Output the (X, Y) coordinate of the center of the cell containing the given text.  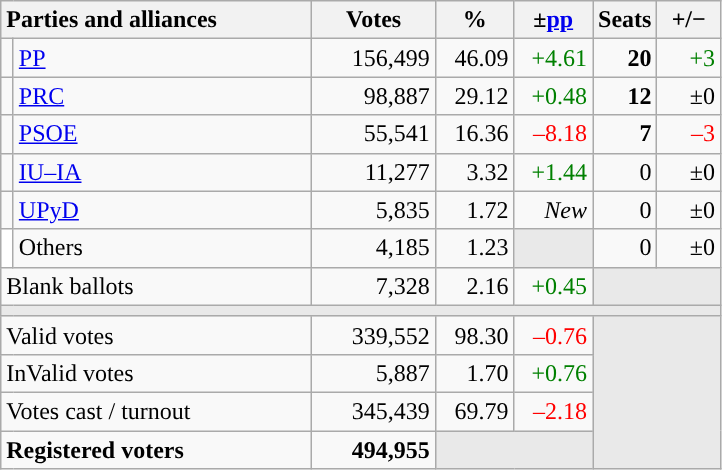
+3 (689, 58)
Parties and alliances (156, 20)
IU–IA (162, 172)
2.16 (474, 286)
+0.48 (554, 96)
PSOE (162, 134)
+4.61 (554, 58)
Votes (374, 20)
3.32 (474, 172)
Valid votes (156, 335)
29.12 (474, 96)
5,835 (374, 210)
46.09 (474, 58)
+1.44 (554, 172)
PP (162, 58)
InValid votes (156, 373)
5,887 (374, 373)
4,185 (374, 248)
494,955 (374, 449)
Others (162, 248)
69.79 (474, 411)
+/− (689, 20)
16.36 (474, 134)
1.72 (474, 210)
Seats (624, 20)
55,541 (374, 134)
12 (624, 96)
11,277 (374, 172)
+0.45 (554, 286)
1.70 (474, 373)
7,328 (374, 286)
+0.76 (554, 373)
New (554, 210)
7 (624, 134)
% (474, 20)
98,887 (374, 96)
156,499 (374, 58)
20 (624, 58)
–2.18 (554, 411)
Votes cast / turnout (156, 411)
PRC (162, 96)
345,439 (374, 411)
±pp (554, 20)
UPyD (162, 210)
–8.18 (554, 134)
Blank ballots (156, 286)
–3 (689, 134)
1.23 (474, 248)
Registered voters (156, 449)
98.30 (474, 335)
–0.76 (554, 335)
339,552 (374, 335)
